From the cell containing the given text, extract its center point as [X, Y] coordinate. 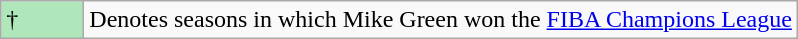
Denotes seasons in which Mike Green won the FIBA Champions League [441, 20]
† [42, 20]
